Capture the cell that displays the provided text and extract its [X, Y] central coordinate. 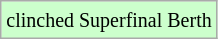
clinched Superfinal Berth [109, 20]
